Search for the cell housing the specified text and yield its (X, Y) center coordinate. 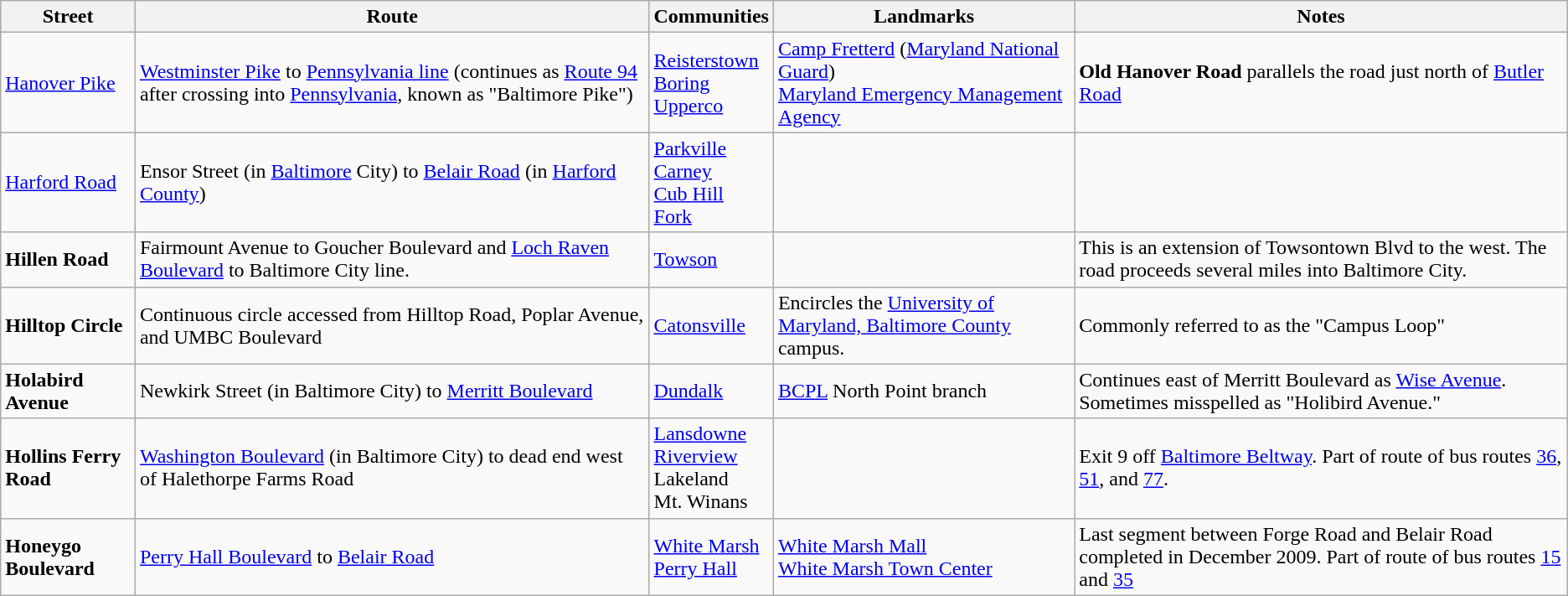
Notes (1322, 17)
BCPL North Point branch (923, 391)
ParkvilleCarneyCub HillFork (711, 183)
Catonsville (711, 325)
Newkirk Street (in Baltimore City) to Merritt Boulevard (392, 391)
ReisterstownBoringUpperco (711, 82)
Route (392, 17)
Perry Hall Boulevard to Belair Road (392, 557)
Towson (711, 260)
Harford Road (69, 183)
Continues east of Merritt Boulevard as Wise Avenue. Sometimes misspelled as "Holibird Avenue." (1322, 391)
Hillen Road (69, 260)
Landmarks (923, 17)
Ensor Street (in Baltimore City) to Belair Road (in Harford County) (392, 183)
Westminster Pike to Pennsylvania line (continues as Route 94 after crossing into Pennsylvania, known as "Baltimore Pike") (392, 82)
Continuous circle accessed from Hilltop Road, Poplar Avenue, and UMBC Boulevard (392, 325)
Last segment between Forge Road and Belair Road completed in December 2009. Part of route of bus routes 15 and 35 (1322, 557)
Fairmount Avenue to Goucher Boulevard and Loch Raven Boulevard to Baltimore City line. (392, 260)
LansdowneRiverviewLakelandMt. Winans (711, 468)
Dundalk (711, 391)
This is an extension of Towsontown Blvd to the west. The road proceeds several miles into Baltimore City. (1322, 260)
Encircles the University of Maryland, Baltimore County campus. (923, 325)
Washington Boulevard (in Baltimore City) to dead end west of Halethorpe Farms Road (392, 468)
Camp Fretterd (Maryland National Guard)Maryland Emergency Management Agency (923, 82)
Holabird Avenue (69, 391)
White MarshPerry Hall (711, 557)
White Marsh MallWhite Marsh Town Center (923, 557)
Exit 9 off Baltimore Beltway. Part of route of bus routes 36, 51, and 77. (1322, 468)
Hanover Pike (69, 82)
Hilltop Circle (69, 325)
Street (69, 17)
Communities (711, 17)
Honeygo Boulevard (69, 557)
Old Hanover Road parallels the road just north of Butler Road (1322, 82)
Commonly referred to as the "Campus Loop" (1322, 325)
Hollins Ferry Road (69, 468)
